Find where the given text appears and provide that cell's center as (x, y) coordinate. 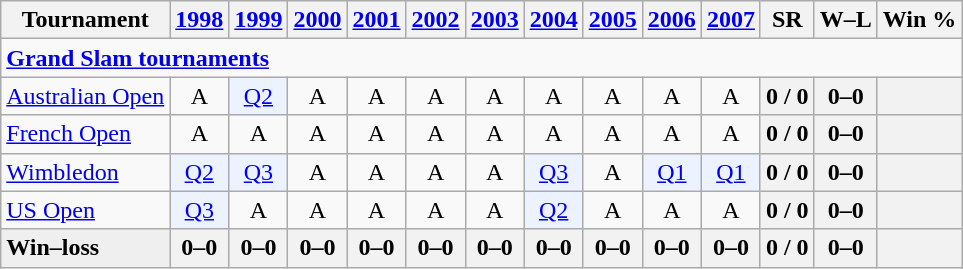
Wimbledon (86, 172)
SR (787, 20)
2004 (554, 20)
French Open (86, 134)
Tournament (86, 20)
Win % (920, 20)
Grand Slam tournaments (482, 58)
2006 (672, 20)
Win–loss (86, 248)
2007 (730, 20)
W–L (846, 20)
2002 (436, 20)
2003 (494, 20)
2000 (318, 20)
1999 (258, 20)
2005 (612, 20)
2001 (376, 20)
US Open (86, 210)
1998 (200, 20)
Australian Open (86, 96)
